For the text-containing cell, return its midpoint in (x, y) coordinate format. 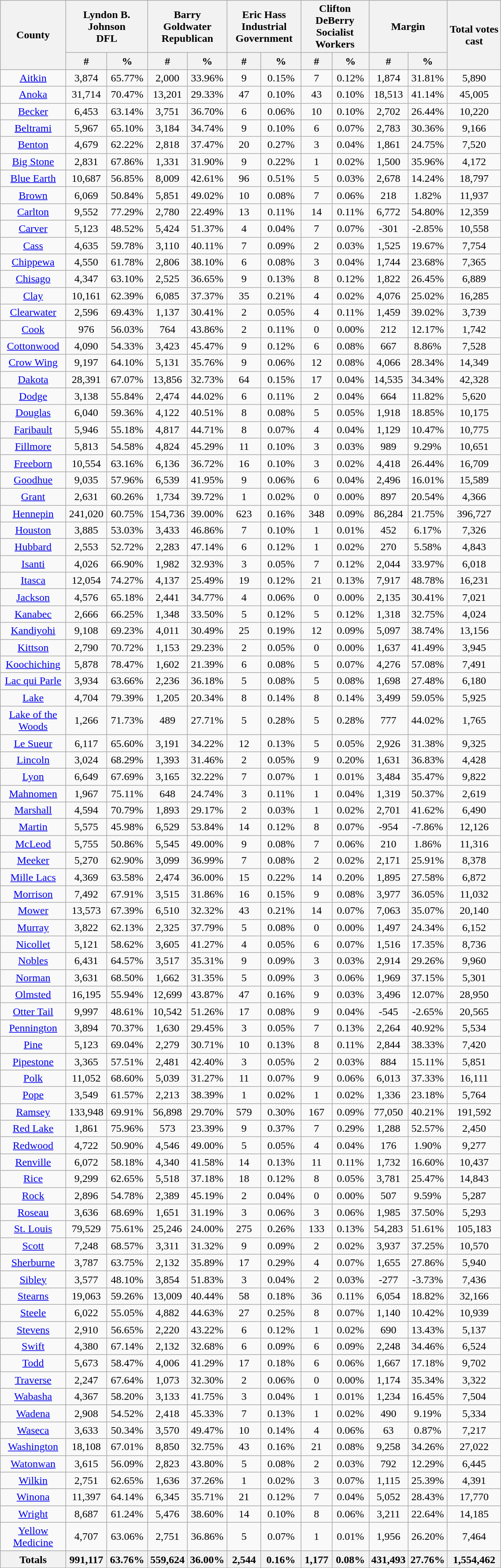
3,484 (389, 777)
1,630 (167, 1028)
4,882 (167, 1313)
31.46% (207, 760)
67.39% (127, 911)
6,445 (474, 1464)
11,397 (86, 1497)
Ramsey (33, 1112)
3,099 (167, 861)
63.75% (127, 1262)
Le Sueur (33, 743)
27.76% (427, 1559)
36.99% (207, 861)
30.49% (207, 631)
0.87% (427, 1430)
167 (316, 1112)
9,035 (86, 480)
2,544 (244, 1559)
9.29% (427, 446)
-277 (389, 1279)
2,631 (86, 497)
35.71% (207, 1497)
2,481 (167, 1061)
Swift (33, 1347)
1,967 (86, 794)
23.18% (427, 1095)
15,589 (474, 480)
6,872 (474, 877)
2,525 (167, 279)
4,380 (86, 1347)
41.14% (427, 95)
1,631 (389, 760)
64.57% (127, 961)
Fillmore (33, 446)
9,258 (389, 1447)
36.83% (427, 760)
4,418 (389, 463)
34.77% (207, 597)
6,772 (389, 212)
Mille Lacs (33, 877)
10,175 (474, 413)
45.47% (207, 346)
3,977 (389, 894)
2,666 (86, 614)
42,328 (474, 379)
31.32% (207, 1246)
7,365 (474, 262)
29.33% (207, 95)
35.96% (427, 162)
37.79% (207, 928)
45.19% (207, 1196)
32.32% (207, 911)
39.02% (427, 313)
34.34% (427, 379)
2,450 (474, 1129)
4,722 (86, 1145)
65.60% (127, 743)
9,822 (474, 777)
1.90% (427, 1145)
6,431 (86, 961)
3,496 (389, 994)
Yellow Medicine (33, 1536)
2,325 (167, 928)
2,135 (389, 597)
43.86% (207, 329)
5,287 (474, 1196)
4,546 (167, 1145)
133 (316, 1229)
31.81% (427, 78)
Olmsted (33, 994)
2,701 (389, 810)
5,575 (86, 827)
6,117 (86, 743)
Douglas (33, 413)
37.50% (427, 1212)
1.86% (427, 844)
31,714 (86, 95)
34.46% (427, 1347)
59.36% (127, 413)
47.14% (207, 547)
34.22% (207, 743)
2,818 (167, 145)
58.62% (127, 944)
1,348 (167, 614)
64 (244, 379)
2,247 (86, 1380)
7,248 (86, 1246)
50.34% (127, 1430)
1,985 (389, 1212)
32.73% (207, 379)
12.17% (427, 329)
4,704 (86, 698)
67.64% (127, 1380)
6,649 (86, 777)
3,211 (389, 1514)
38.39% (207, 1095)
34.26% (427, 1447)
53.03% (127, 530)
1,177 (316, 1559)
991,117 (86, 1559)
4,576 (86, 597)
1,459 (389, 313)
3,515 (167, 894)
40.11% (207, 245)
Itasca (33, 581)
68.60% (127, 1078)
39.72% (207, 497)
63.16% (127, 463)
14,349 (474, 363)
1,129 (389, 430)
Isanti (33, 564)
25.49% (207, 581)
10,161 (86, 296)
7,217 (474, 1430)
Traverse (33, 1380)
9,997 (86, 1011)
Chippewa (33, 262)
37.33% (427, 1078)
37.37% (207, 296)
65.10% (127, 128)
4,817 (167, 430)
4,824 (167, 446)
12,054 (86, 581)
1,073 (167, 1380)
2,441 (167, 597)
4,011 (167, 631)
1,393 (167, 760)
12.07% (427, 994)
2,000 (167, 78)
13,009 (167, 1296)
9,702 (474, 1363)
4,594 (86, 810)
Kandiyohi (33, 631)
5,476 (167, 1514)
33.97% (427, 564)
7,491 (474, 664)
5,620 (474, 396)
56.85% (127, 178)
65.77% (127, 78)
38.10% (207, 262)
19,063 (86, 1296)
Total votes cast (474, 35)
16,285 (474, 296)
86,284 (389, 514)
18.82% (427, 1296)
48.78% (427, 581)
1,969 (389, 978)
2,248 (389, 1347)
Barry GoldwaterRepublican (187, 26)
61.57% (127, 1095)
9.59% (427, 1196)
9,197 (86, 363)
2,910 (86, 1330)
Pennington (33, 1028)
58.47% (127, 1363)
59.78% (127, 245)
35 (244, 296)
-7.86% (427, 827)
7,021 (474, 597)
2,914 (389, 961)
68.57% (127, 1246)
29.17% (207, 810)
Nicollet (33, 944)
4,550 (86, 262)
5,967 (86, 128)
3,615 (86, 1464)
34.74% (207, 128)
23.68% (427, 262)
6,013 (389, 1078)
Rock (33, 1196)
67.91% (127, 894)
66.25% (127, 614)
2,418 (167, 1413)
Kanabec (33, 614)
3,138 (86, 396)
396,727 (474, 514)
1,651 (167, 1212)
Red Lake (33, 1129)
6,072 (86, 1162)
2,496 (389, 480)
62.13% (127, 928)
4,006 (167, 1363)
17.35% (427, 944)
49.02% (207, 195)
70.79% (127, 810)
7,520 (474, 145)
5,925 (474, 698)
56.09% (127, 1464)
44.63% (207, 1313)
Kittson (33, 648)
11,316 (474, 844)
Washington (33, 1447)
2,619 (474, 794)
12,126 (474, 827)
6,069 (86, 195)
61.24% (127, 1514)
53.84% (207, 827)
1,662 (167, 978)
37.25% (427, 1246)
1,525 (389, 245)
Mahnomen (33, 794)
22.49% (207, 212)
67.69% (127, 777)
2,702 (389, 111)
6,889 (474, 279)
54.58% (127, 446)
39.00% (207, 514)
7,492 (86, 894)
989 (389, 446)
51.83% (207, 1279)
1,497 (389, 928)
0.26% (281, 1229)
Norman (33, 978)
3,499 (389, 698)
38.60% (207, 1514)
20,565 (474, 1011)
27.86% (427, 1262)
5,293 (474, 1212)
77.29% (127, 212)
667 (389, 346)
Totals (33, 1559)
Wabasha (33, 1397)
1,137 (167, 313)
58.20% (127, 1397)
25 (244, 631)
51.37% (207, 228)
37.47% (207, 145)
5,518 (167, 1179)
4,369 (86, 877)
3,605 (167, 944)
3,631 (86, 978)
Carver (33, 228)
2,279 (167, 1045)
Martin (33, 827)
7,504 (474, 1397)
8,736 (474, 944)
0.27% (281, 145)
20.54% (427, 497)
Clay (33, 296)
29.45% (207, 1028)
35.07% (427, 911)
43.22% (207, 1330)
12,699 (167, 994)
Dodge (33, 396)
19 (244, 581)
13,856 (167, 379)
4,172 (474, 162)
3,365 (86, 1061)
57.08% (427, 664)
6,152 (474, 928)
3,110 (167, 245)
2,553 (86, 547)
5,946 (86, 430)
14,843 (474, 1179)
2,908 (86, 1413)
Renville (33, 1162)
777 (389, 720)
75.61% (127, 1229)
67.86% (127, 162)
1,331 (167, 162)
10,542 (167, 1011)
Beltrami (33, 128)
431,493 (389, 1559)
-954 (389, 827)
Eric HassIndustrial Government (264, 26)
62.39% (127, 296)
5,131 (167, 363)
Clearwater (33, 313)
35.89% (207, 1262)
14.24% (427, 178)
Murray (33, 928)
897 (389, 497)
60.75% (127, 514)
Freeborn (33, 463)
6,040 (86, 413)
5,270 (86, 861)
23.39% (207, 1129)
4,026 (86, 564)
67.07% (127, 379)
Dakota (33, 379)
6,345 (167, 1497)
2,780 (167, 212)
74.27% (127, 581)
3,885 (86, 530)
2,806 (167, 262)
15 (244, 877)
2,213 (167, 1095)
17,770 (474, 1497)
21.75% (427, 514)
20 (244, 145)
Wilkin (33, 1480)
41.27% (207, 944)
37.26% (207, 1480)
Lake of the Woods (33, 720)
45.33% (207, 1413)
52.57% (427, 1129)
-3.73% (427, 1279)
16.60% (427, 1162)
38.74% (427, 631)
55.94% (127, 994)
1,893 (167, 810)
32.68% (207, 1347)
6,453 (86, 111)
6,022 (86, 1313)
9,552 (86, 212)
St. Louis (33, 1229)
17.18% (427, 1363)
78.47% (127, 664)
210 (389, 844)
15.11% (427, 1061)
Lac qui Parle (33, 681)
Pipestone (33, 1061)
10,775 (474, 430)
29.26% (427, 961)
Marshall (33, 810)
976 (86, 329)
3,024 (86, 760)
6,524 (474, 1347)
3,937 (389, 1246)
Sherburne (33, 1262)
67.14% (127, 1347)
3,874 (86, 78)
10.42% (427, 1313)
1,318 (389, 614)
Blue Earth (33, 178)
4,024 (474, 614)
2,596 (86, 313)
4,366 (474, 497)
63.58% (127, 877)
35.31% (207, 961)
5,121 (86, 944)
5,097 (389, 631)
38.33% (427, 1045)
6,018 (474, 564)
16.45% (427, 1397)
25.02% (427, 296)
5,673 (86, 1363)
Lyndon B. JohnsonDFL (107, 26)
270 (389, 547)
33.50% (207, 614)
69.91% (127, 1112)
16,709 (474, 463)
26.20% (427, 1536)
20.34% (207, 698)
4,367 (86, 1397)
Meeker (33, 861)
7,464 (474, 1536)
9,166 (474, 128)
36.18% (207, 681)
13.43% (427, 1330)
1,174 (389, 1380)
176 (389, 1145)
1,956 (389, 1536)
4,428 (474, 760)
Aitkin (33, 78)
Brown (33, 195)
41.49% (427, 648)
1,153 (167, 648)
79.39% (127, 698)
41.29% (207, 1363)
2,823 (167, 1464)
11.82% (427, 396)
McLeod (33, 844)
54.78% (127, 1196)
2,678 (389, 178)
13,156 (474, 631)
3,894 (86, 1028)
40.51% (207, 413)
7,436 (474, 1279)
65.18% (127, 597)
1,319 (389, 794)
9.19% (427, 1413)
48.52% (127, 228)
2,171 (389, 861)
664 (389, 396)
2,844 (389, 1045)
55.18% (127, 430)
1,266 (86, 720)
4,076 (389, 296)
Hubbard (33, 547)
79,529 (86, 1229)
48.10% (127, 1279)
6,529 (167, 827)
31.38% (427, 743)
54.33% (127, 346)
Becker (33, 111)
12,359 (474, 212)
5.58% (427, 547)
52.72% (127, 547)
Margin (408, 26)
40.92% (427, 1028)
3,636 (86, 1212)
5,813 (86, 446)
579 (244, 1112)
42.61% (207, 178)
Nobles (33, 961)
5,137 (474, 1330)
1,636 (167, 1480)
55.84% (127, 396)
68.50% (127, 978)
24.34% (427, 928)
0.25% (281, 1313)
Lyon (33, 777)
2,790 (86, 648)
10,687 (86, 178)
55.05% (127, 1313)
3,934 (86, 681)
54,283 (389, 1229)
10,437 (474, 1162)
5,534 (474, 1028)
1,554,462 (474, 1559)
5,039 (167, 1078)
9,108 (86, 631)
32.30% (207, 1380)
559,624 (167, 1559)
3,423 (167, 346)
56,898 (167, 1112)
41.75% (207, 1397)
10,554 (86, 463)
9,299 (86, 1179)
30.36% (427, 128)
1,667 (389, 1363)
10,558 (474, 228)
25.91% (427, 861)
37.18% (207, 1179)
27,022 (474, 1447)
105,183 (474, 1229)
25.47% (427, 1179)
-301 (389, 228)
3,191 (167, 743)
7,528 (474, 346)
36.65% (207, 279)
212 (389, 329)
1,822 (389, 279)
-2.85% (427, 228)
24.74% (207, 794)
40.44% (207, 1296)
Chisago (33, 279)
8,850 (167, 1447)
348 (316, 514)
Waseca (33, 1430)
3,322 (474, 1380)
Koochiching (33, 664)
42.40% (207, 1061)
20,140 (474, 911)
Lincoln (33, 760)
58.18% (127, 1162)
7,326 (474, 530)
69.23% (127, 631)
57.96% (127, 480)
58 (244, 1296)
7,754 (474, 245)
35.47% (427, 777)
63.66% (127, 681)
9,960 (474, 961)
7,917 (389, 581)
1,500 (389, 162)
5,755 (86, 844)
8,378 (474, 861)
218 (389, 195)
29.23% (207, 648)
648 (167, 794)
2,896 (86, 1196)
Roseau (33, 1212)
Mower (33, 911)
28.43% (427, 1497)
507 (389, 1196)
5,764 (474, 1095)
56.65% (127, 1330)
26.45% (427, 279)
10.47% (427, 430)
25,246 (167, 1229)
Hennepin (33, 514)
16,195 (86, 994)
Watonwan (33, 1464)
452 (389, 530)
10,939 (474, 1313)
1,205 (167, 698)
41.58% (207, 1162)
36.72% (207, 463)
59.26% (127, 1296)
66.90% (127, 564)
4,276 (389, 664)
Scott (33, 1246)
3,633 (86, 1430)
75.96% (127, 1129)
40.21% (427, 1112)
4,137 (167, 581)
1,140 (389, 1313)
4,635 (86, 245)
69.43% (127, 313)
0.37% (281, 1129)
573 (167, 1129)
13 (244, 212)
41.62% (427, 810)
1,895 (389, 877)
27.58% (427, 877)
69.04% (127, 1045)
884 (389, 1061)
1,336 (389, 1095)
11,937 (474, 195)
6,136 (167, 463)
63 (389, 1430)
Cass (33, 245)
241,020 (86, 514)
Anoka (33, 95)
Grant (33, 497)
0.51% (281, 178)
7,063 (389, 911)
63.10% (127, 279)
25.39% (427, 1480)
Morrison (33, 894)
-545 (389, 1011)
Big Stone (33, 162)
31.27% (207, 1078)
68.29% (127, 760)
57.51% (127, 1061)
71.73% (127, 720)
5,334 (474, 1413)
6,054 (389, 1296)
3,433 (167, 530)
62.22% (127, 145)
36 (316, 1296)
2,236 (167, 681)
59.05% (427, 698)
489 (167, 720)
41.95% (207, 480)
Crow Wing (33, 363)
4,391 (474, 1480)
4,090 (86, 346)
5,424 (167, 228)
16,111 (474, 1078)
Rice (33, 1179)
4,122 (167, 413)
11,032 (474, 894)
27.71% (207, 720)
3,184 (167, 128)
Redwood (33, 1145)
2,926 (389, 743)
3,739 (474, 313)
1,234 (389, 1397)
6,490 (474, 810)
10,570 (474, 1246)
9,325 (474, 743)
64.10% (127, 363)
3,133 (167, 1397)
1,115 (389, 1480)
14,185 (474, 1514)
54.52% (127, 1413)
1,655 (389, 1262)
35.34% (427, 1380)
63.14% (127, 111)
70.72% (127, 648)
63.76% (127, 1559)
77,050 (389, 1112)
Winona (33, 1497)
1,742 (474, 329)
18,513 (389, 95)
44.71% (207, 430)
60.26% (127, 497)
5,052 (389, 1497)
16,231 (474, 581)
1,765 (474, 720)
2,283 (167, 547)
Wright (33, 1514)
Carlton (33, 212)
7,420 (474, 1045)
45.29% (207, 446)
50.86% (127, 844)
6,510 (167, 911)
75.11% (127, 794)
4,707 (86, 1536)
6,180 (474, 681)
51.26% (207, 1011)
4,347 (86, 279)
Stevens (33, 1330)
35.76% (207, 363)
9,277 (474, 1145)
14,535 (389, 379)
50.84% (127, 195)
8,687 (86, 1514)
10,651 (474, 446)
6,085 (167, 296)
43.80% (207, 1464)
18,797 (474, 178)
12.29% (427, 1464)
5,301 (474, 978)
28.34% (427, 363)
13,573 (86, 911)
45,005 (474, 95)
19.67% (427, 245)
51.61% (427, 1229)
154,736 (167, 514)
Jackson (33, 597)
Steele (33, 1313)
24.00% (207, 1229)
18 (244, 1179)
Clifton DeBerrySocialist Workers (335, 26)
32,166 (474, 1296)
1,982 (167, 564)
Stearns (33, 1296)
28,950 (474, 994)
96 (244, 178)
70.47% (127, 95)
61.78% (127, 262)
63.06% (127, 1536)
Houston (33, 530)
67.01% (127, 1447)
191,592 (474, 1112)
3,751 (167, 111)
1.82% (427, 195)
Pope (33, 1095)
32.22% (207, 777)
Wadena (33, 1413)
2,389 (167, 1196)
792 (389, 1464)
1,288 (389, 1129)
4,066 (389, 363)
36.70% (207, 111)
31.90% (207, 162)
3,781 (389, 1179)
70.37% (127, 1028)
68.69% (127, 1212)
21.39% (207, 664)
3,787 (86, 1262)
1,744 (389, 262)
Otter Tail (33, 1011)
-2.65% (427, 1011)
18,108 (86, 1447)
50.37% (427, 794)
Lake (33, 698)
36.86% (207, 1536)
56.03% (127, 329)
Cottonwood (33, 346)
3,577 (86, 1279)
1,602 (167, 664)
27.48% (427, 681)
1,918 (389, 413)
623 (244, 514)
28,391 (86, 379)
11,052 (86, 1078)
48.61% (127, 1011)
3,945 (474, 648)
45.98% (127, 827)
18.85% (427, 413)
1,698 (389, 681)
3,854 (167, 1279)
4,843 (474, 547)
6.17% (427, 530)
490 (389, 1413)
10,220 (474, 111)
6,539 (167, 480)
2,220 (167, 1330)
3,517 (167, 961)
3,570 (167, 1430)
1,637 (389, 648)
0.19% (281, 631)
27 (244, 1313)
37.15% (427, 978)
1,516 (389, 944)
Goodhue (33, 480)
24.75% (427, 145)
Cook (33, 329)
3,165 (167, 777)
4,340 (167, 1162)
5,890 (474, 78)
31.35% (207, 978)
4,679 (86, 145)
16.01% (427, 480)
1,732 (389, 1162)
46.86% (207, 530)
36.05% (427, 894)
Sibley (33, 1279)
33.96% (207, 78)
5,878 (86, 664)
32.93% (207, 564)
31.86% (207, 894)
1,734 (167, 497)
2,783 (389, 128)
64.14% (127, 1497)
1,874 (389, 78)
0.30% (281, 1112)
690 (389, 1330)
Faribault (33, 430)
5,940 (474, 1262)
3,549 (86, 1095)
Todd (33, 1363)
275 (244, 1229)
8.86% (427, 346)
30.71% (207, 1045)
49.47% (207, 1430)
43.87% (207, 994)
62.90% (127, 861)
50.90% (127, 1145)
133,948 (86, 1112)
2,831 (86, 162)
3,311 (167, 1246)
Pine (33, 1045)
3,822 (86, 928)
5,545 (167, 844)
2,044 (389, 564)
22.64% (427, 1514)
Benton (33, 145)
13,201 (167, 95)
764 (167, 329)
Polk (33, 1078)
29.70% (207, 1112)
31.19% (207, 1212)
54.80% (427, 212)
8,009 (167, 178)
2,264 (389, 1028)
County (33, 35)
